Capture the cell that displays the provided text and extract its (X, Y) central coordinate. 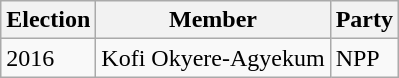
Kofi Okyere-Agyekum (213, 58)
NPP (364, 58)
2016 (48, 58)
Member (213, 20)
Party (364, 20)
Election (48, 20)
